For the text-containing cell, return its midpoint in [X, Y] coordinate format. 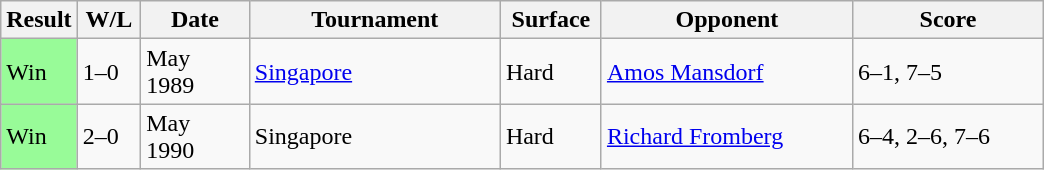
May 1990 [196, 136]
Opponent [726, 20]
Result [39, 20]
Amos Mansdorf [726, 72]
Date [196, 20]
1–0 [109, 72]
Score [948, 20]
6–4, 2–6, 7–6 [948, 136]
Tournament [374, 20]
2–0 [109, 136]
W/L [109, 20]
Richard Fromberg [726, 136]
6–1, 7–5 [948, 72]
Surface [550, 20]
May 1989 [196, 72]
